Capture the cell that displays the provided text and extract its [X, Y] central coordinate. 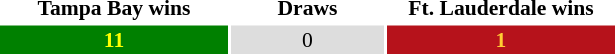
11 [114, 40]
0 [308, 40]
1 [501, 40]
